Return the (x, y) coordinate for the center point of the cell that contains the specified text.  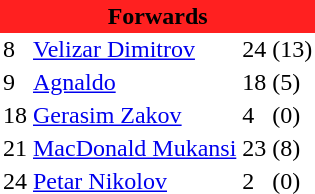
MacDonald Mukansi (134, 148)
(5) (292, 82)
8 (15, 50)
Forwards (158, 16)
(0) (292, 116)
(13) (292, 50)
9 (15, 82)
(8) (292, 148)
Agnaldo (134, 82)
23 (254, 148)
24 (254, 50)
Gerasim Zakov (134, 116)
21 (15, 148)
Velizar Dimitrov (134, 50)
4 (254, 116)
